Scan for the cell matching the given text and deliver its (X, Y) coordinate at center. 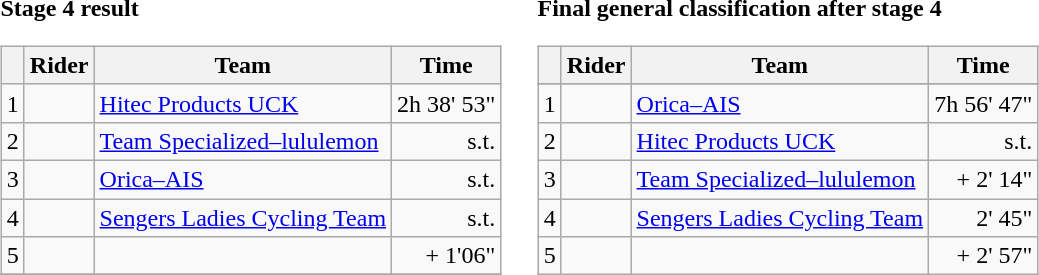
7h 56' 47" (984, 103)
+ 1'06" (446, 256)
+ 2' 57" (984, 256)
+ 2' 14" (984, 179)
2' 45" (984, 217)
2h 38' 53" (446, 103)
